Provide the (X, Y) coordinate of the cell's center where the given text is located.  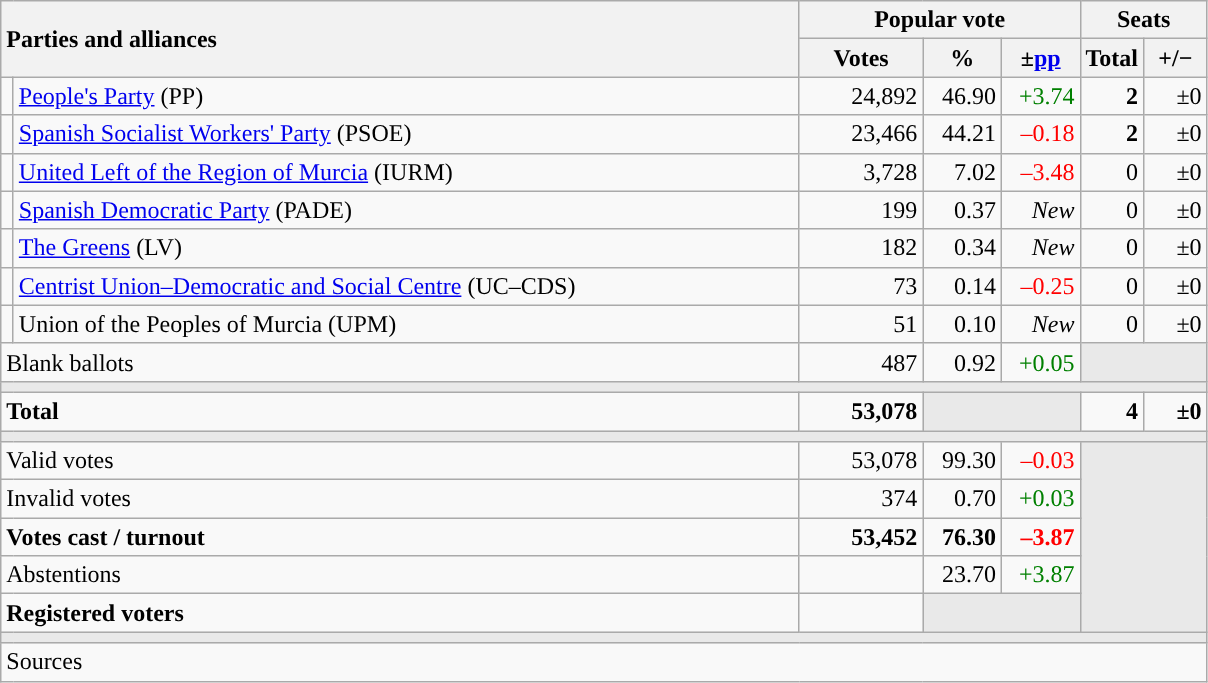
Blank ballots (400, 362)
% (962, 58)
United Left of the Region of Murcia (IURM) (406, 172)
0.14 (962, 286)
Sources (604, 662)
23,466 (861, 134)
Valid votes (400, 461)
Spanish Socialist Workers' Party (PSOE) (406, 134)
Votes (861, 58)
+3.74 (1040, 96)
0.92 (962, 362)
53,452 (861, 537)
+/− (1176, 58)
Votes cast / turnout (400, 537)
76.30 (962, 537)
99.30 (962, 461)
People's Party (PP) (406, 96)
46.90 (962, 96)
Invalid votes (400, 499)
0.34 (962, 248)
0.10 (962, 324)
Centrist Union–Democratic and Social Centre (UC–CDS) (406, 286)
487 (861, 362)
+0.05 (1040, 362)
182 (861, 248)
–0.18 (1040, 134)
0.70 (962, 499)
Union of the Peoples of Murcia (UPM) (406, 324)
The Greens (LV) (406, 248)
374 (861, 499)
0.37 (962, 210)
44.21 (962, 134)
–3.48 (1040, 172)
Spanish Democratic Party (PADE) (406, 210)
–3.87 (1040, 537)
3,728 (861, 172)
Registered voters (400, 613)
4 (1112, 411)
–0.03 (1040, 461)
Abstentions (400, 575)
+0.03 (1040, 499)
24,892 (861, 96)
+3.87 (1040, 575)
51 (861, 324)
23.70 (962, 575)
199 (861, 210)
73 (861, 286)
7.02 (962, 172)
Seats (1144, 20)
±pp (1040, 58)
–0.25 (1040, 286)
Parties and alliances (400, 39)
Popular vote (940, 20)
